Extract the [X, Y] coordinate from the center of the cell holding the provided text.  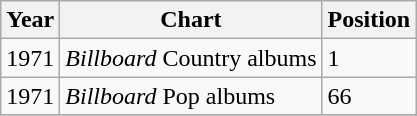
Year [30, 20]
66 [369, 96]
Billboard Country albums [191, 58]
Billboard Pop albums [191, 96]
Chart [191, 20]
1 [369, 58]
Position [369, 20]
